Search for the cell housing the specified text and yield its [x, y] center coordinate. 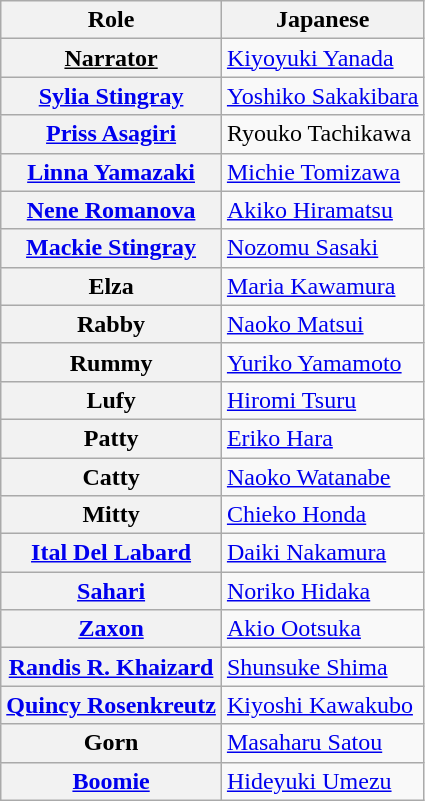
Patty [112, 438]
Naoko Watanabe [322, 477]
Hideyuki Umezu [322, 781]
Narrator [112, 58]
Akio Ootsuka [322, 629]
Maria Kawamura [322, 286]
Masaharu Satou [322, 743]
Mitty [112, 515]
Ital Del Labard [112, 553]
Noriko Hidaka [322, 591]
Gorn [112, 743]
Daiki Nakamura [322, 553]
Rabby [112, 324]
Catty [112, 477]
Yoshiko Sakakibara [322, 96]
Michie Tomizawa [322, 172]
Zaxon [112, 629]
Kiyoyuki Yanada [322, 58]
Lufy [112, 400]
Shunsuke Shima [322, 667]
Role [112, 20]
Linna Yamazaki [112, 172]
Kiyoshi Kawakubo [322, 705]
Eriko Hara [322, 438]
Mackie Stingray [112, 248]
Sahari [112, 591]
Chieko Honda [322, 515]
Japanese [322, 20]
Yuriko Yamamoto [322, 362]
Hiromi Tsuru [322, 400]
Priss Asagiri [112, 134]
Elza [112, 286]
Sylia Stingray [112, 96]
Randis R. Khaizard [112, 667]
Rummy [112, 362]
Ryouko Tachikawa [322, 134]
Boomie [112, 781]
Naoko Matsui [322, 324]
Quincy Rosenkreutz [112, 705]
Nozomu Sasaki [322, 248]
Akiko Hiramatsu [322, 210]
Nene Romanova [112, 210]
